Identify which cell holds the provided text, then report its (x, y) central coordinate. 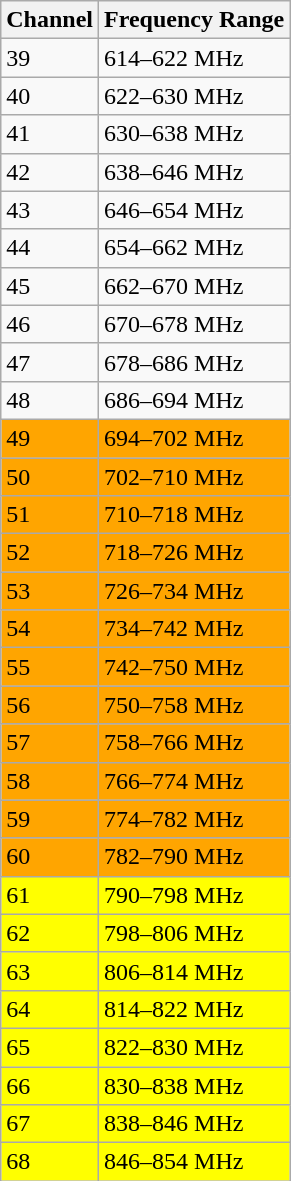
790–798 MHz (194, 895)
614–622 MHz (194, 58)
39 (50, 58)
45 (50, 286)
822–830 MHz (194, 1047)
42 (50, 172)
734–742 MHz (194, 629)
806–814 MHz (194, 971)
40 (50, 96)
686–694 MHz (194, 400)
68 (50, 1162)
846–854 MHz (194, 1162)
814–822 MHz (194, 1009)
54 (50, 629)
798–806 MHz (194, 933)
630–638 MHz (194, 134)
766–774 MHz (194, 781)
59 (50, 819)
Channel (50, 20)
758–766 MHz (194, 743)
44 (50, 248)
48 (50, 400)
62 (50, 933)
55 (50, 667)
61 (50, 895)
622–630 MHz (194, 96)
53 (50, 591)
60 (50, 857)
56 (50, 705)
838–846 MHz (194, 1124)
52 (50, 553)
47 (50, 362)
64 (50, 1009)
702–710 MHz (194, 477)
830–838 MHz (194, 1085)
46 (50, 324)
65 (50, 1047)
57 (50, 743)
41 (50, 134)
66 (50, 1085)
670–678 MHz (194, 324)
678–686 MHz (194, 362)
43 (50, 210)
646–654 MHz (194, 210)
774–782 MHz (194, 819)
750–758 MHz (194, 705)
67 (50, 1124)
742–750 MHz (194, 667)
58 (50, 781)
Frequency Range (194, 20)
662–670 MHz (194, 286)
782–790 MHz (194, 857)
726–734 MHz (194, 591)
710–718 MHz (194, 515)
654–662 MHz (194, 248)
51 (50, 515)
50 (50, 477)
718–726 MHz (194, 553)
694–702 MHz (194, 438)
63 (50, 971)
49 (50, 438)
638–646 MHz (194, 172)
